Pinpoint the cell where the given text exists, returning its [X, Y] midpoint coordinate. 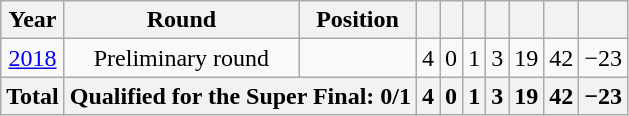
Total [33, 96]
Qualified for the Super Final: 0/1 [240, 96]
Year [33, 20]
Position [358, 20]
Round [181, 20]
2018 [33, 58]
Preliminary round [181, 58]
